Capture the cell that displays the provided text and extract its [X, Y] central coordinate. 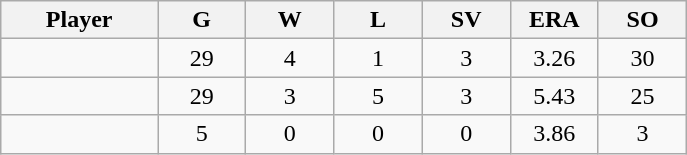
Player [80, 20]
30 [642, 58]
L [378, 20]
4 [290, 58]
SV [466, 20]
ERA [554, 20]
G [202, 20]
3.26 [554, 58]
SO [642, 20]
5.43 [554, 96]
25 [642, 96]
W [290, 20]
1 [378, 58]
3.86 [554, 134]
